Output the [X, Y] coordinate of the center of the cell containing the given text.  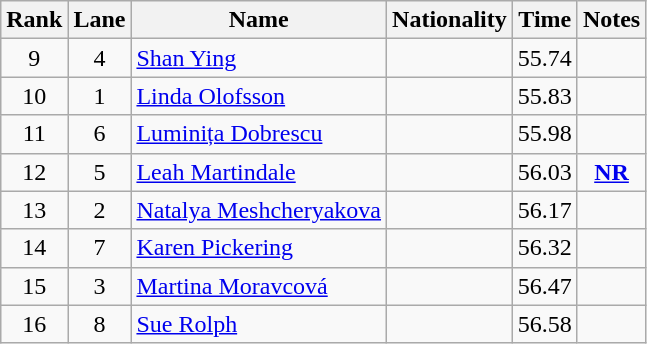
55.83 [544, 96]
55.98 [544, 134]
Luminița Dobrescu [259, 134]
16 [34, 324]
Rank [34, 20]
Time [544, 20]
13 [34, 210]
14 [34, 248]
Shan Ying [259, 58]
55.74 [544, 58]
Name [259, 20]
Nationality [450, 20]
Martina Moravcová [259, 286]
5 [100, 172]
56.03 [544, 172]
15 [34, 286]
10 [34, 96]
56.17 [544, 210]
56.47 [544, 286]
Notes [611, 20]
56.58 [544, 324]
Natalya Meshcheryakova [259, 210]
8 [100, 324]
4 [100, 58]
56.32 [544, 248]
NR [611, 172]
9 [34, 58]
6 [100, 134]
Lane [100, 20]
Linda Olofsson [259, 96]
1 [100, 96]
11 [34, 134]
3 [100, 286]
Leah Martindale [259, 172]
Sue Rolph [259, 324]
Karen Pickering [259, 248]
2 [100, 210]
7 [100, 248]
12 [34, 172]
